From the cell containing the given text, extract its center point as [x, y] coordinate. 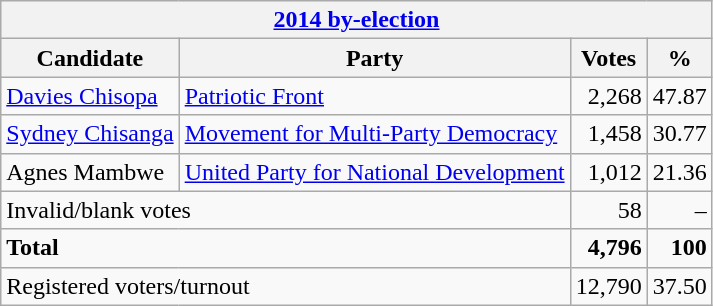
Patriotic Front [374, 96]
Total [286, 248]
30.77 [680, 134]
Candidate [90, 58]
Davies Chisopa [90, 96]
Agnes Mambwe [90, 172]
100 [680, 248]
Invalid/blank votes [286, 210]
2,268 [608, 96]
Votes [608, 58]
1,012 [608, 172]
1,458 [608, 134]
Party [374, 58]
United Party for National Development [374, 172]
58 [608, 210]
– [680, 210]
12,790 [608, 286]
Movement for Multi-Party Democracy [374, 134]
% [680, 58]
4,796 [608, 248]
37.50 [680, 286]
Sydney Chisanga [90, 134]
2014 by-election [356, 20]
Registered voters/turnout [286, 286]
21.36 [680, 172]
47.87 [680, 96]
